Identify which cell holds the provided text, then report its (X, Y) central coordinate. 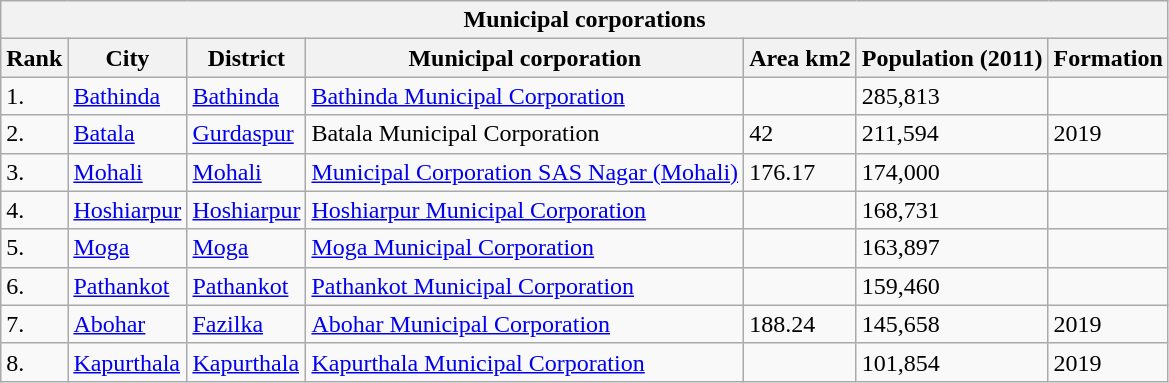
168,731 (952, 210)
8. (34, 362)
4. (34, 210)
5. (34, 248)
City (128, 58)
Rank (34, 58)
2. (34, 134)
42 (800, 134)
Municipal corporations (585, 20)
285,813 (952, 96)
174,000 (952, 172)
Abohar (128, 324)
159,460 (952, 286)
Moga Municipal Corporation (525, 248)
Pathankot Municipal Corporation (525, 286)
Municipal Corporation SAS Nagar (Mohali) (525, 172)
Municipal corporation (525, 58)
Gurdaspur (246, 134)
6. (34, 286)
Hoshiarpur Municipal Corporation (525, 210)
7. (34, 324)
211,594 (952, 134)
188.24 (800, 324)
Batala (128, 134)
Formation (1108, 58)
Batala Municipal Corporation (525, 134)
Fazilka (246, 324)
Abohar Municipal Corporation (525, 324)
145,658 (952, 324)
Population (2011) (952, 58)
176.17 (800, 172)
Kapurthala Municipal Corporation (525, 362)
Bathinda Municipal Corporation (525, 96)
1. (34, 96)
District (246, 58)
163,897 (952, 248)
3. (34, 172)
Area km2 (800, 58)
101,854 (952, 362)
